Output the [X, Y] coordinate of the center of the cell containing the given text.  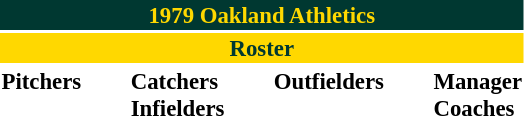
1979 Oakland Athletics [262, 15]
Roster [262, 48]
